Locate the cell with the specified text and output its [x, y] center coordinate. 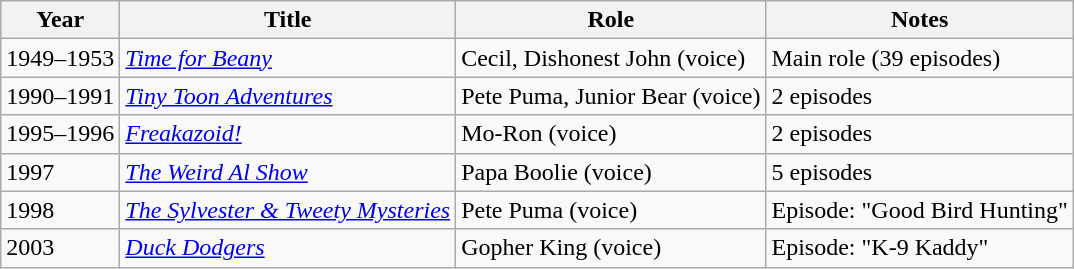
Role [611, 20]
Papa Boolie (voice) [611, 172]
Episode: "K-9 Kaddy" [920, 248]
Cecil, Dishonest John (voice) [611, 58]
Gopher King (voice) [611, 248]
1990–1991 [60, 96]
5 episodes [920, 172]
Title [288, 20]
The Weird Al Show [288, 172]
Episode: "Good Bird Hunting" [920, 210]
2003 [60, 248]
Pete Puma (voice) [611, 210]
Duck Dodgers [288, 248]
Tiny Toon Adventures [288, 96]
1998 [60, 210]
Notes [920, 20]
Time for Beany [288, 58]
Mo-Ron (voice) [611, 134]
1997 [60, 172]
1949–1953 [60, 58]
1995–1996 [60, 134]
The Sylvester & Tweety Mysteries [288, 210]
Year [60, 20]
Main role (39 episodes) [920, 58]
Pete Puma, Junior Bear (voice) [611, 96]
Freakazoid! [288, 134]
